Return [x, y] of the center of cell containing provided text 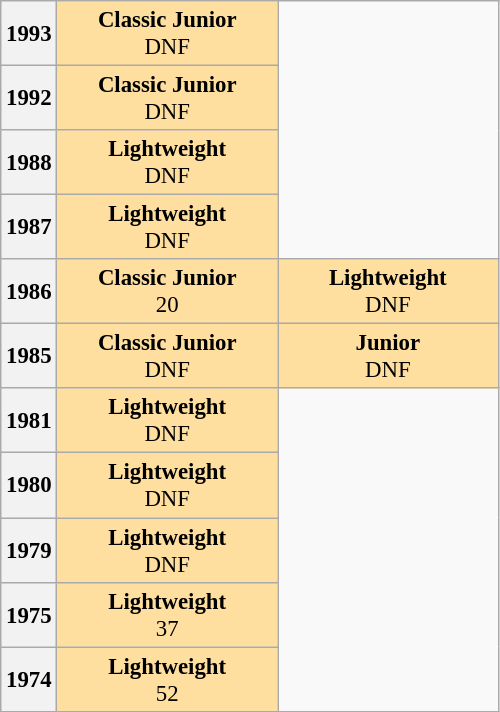
Lightweight37 [168, 614]
Classic Junior20 [168, 292]
1986 [29, 292]
1980 [29, 486]
1992 [29, 98]
1993 [29, 34]
1988 [29, 162]
1981 [29, 420]
JuniorDNF [388, 356]
Lightweight52 [168, 680]
1974 [29, 680]
1987 [29, 228]
1979 [29, 550]
1985 [29, 356]
1975 [29, 614]
